Locate the cell with the specified text and output its (x, y) center coordinate. 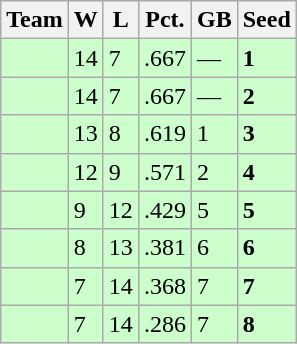
L (120, 20)
4 (266, 172)
W (86, 20)
3 (266, 134)
.619 (164, 134)
.571 (164, 172)
.381 (164, 248)
.429 (164, 210)
.368 (164, 286)
.286 (164, 324)
Pct. (164, 20)
Team (35, 20)
GB (214, 20)
Seed (266, 20)
